For the text-containing cell, return its midpoint in [x, y] coordinate format. 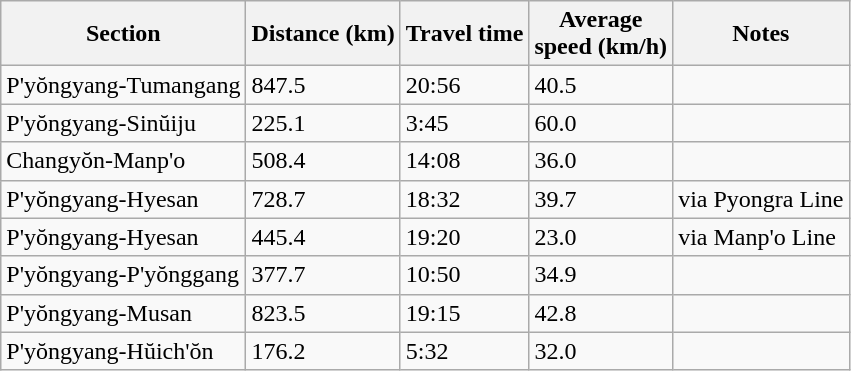
5:32 [464, 351]
36.0 [601, 161]
14:08 [464, 161]
P'yŏngyang-Sinŭiju [124, 123]
Notes [761, 34]
Averagespeed (km/h) [601, 34]
19:20 [464, 237]
3:45 [464, 123]
377.7 [323, 275]
Distance (km) [323, 34]
60.0 [601, 123]
34.9 [601, 275]
Travel time [464, 34]
445.4 [323, 237]
19:15 [464, 313]
P'yŏngyang-Tumangang [124, 85]
728.7 [323, 199]
Section [124, 34]
176.2 [323, 351]
via Pyongra Line [761, 199]
10:50 [464, 275]
42.8 [601, 313]
18:32 [464, 199]
823.5 [323, 313]
225.1 [323, 123]
23.0 [601, 237]
20:56 [464, 85]
P'yŏngyang-Hŭich'ŏn [124, 351]
32.0 [601, 351]
40.5 [601, 85]
847.5 [323, 85]
via Manp'o Line [761, 237]
508.4 [323, 161]
Changyŏn-Manp'o [124, 161]
39.7 [601, 199]
P'yŏngyang-Musan [124, 313]
P'yŏngyang-P'yŏnggang [124, 275]
